From the cell containing the given text, extract its center point as [x, y] coordinate. 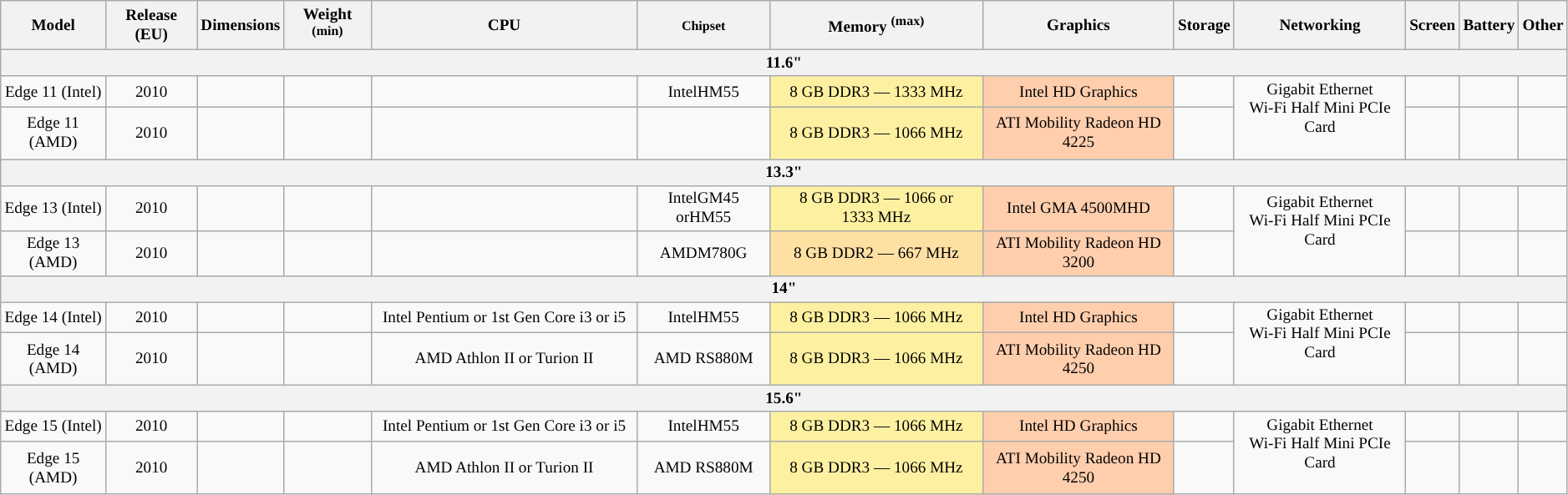
Other [1543, 25]
ATI Mobility Radeon HD 3200 [1078, 253]
Edge 11 (AMD) [53, 134]
Screen [1433, 25]
Release (EU) [152, 25]
Chipset [703, 25]
8 GB DDR2 — 667 MHz [875, 253]
11.6" [784, 63]
AMDM780G [703, 253]
Storage [1204, 25]
Model [53, 25]
IntelGM45 orHM55 [703, 208]
Memory (max) [875, 25]
Edge 14 (Intel) [53, 317]
15.6" [784, 398]
14" [784, 289]
Edge 13 (AMD) [53, 253]
Edge 11 (Intel) [53, 92]
Dimensions [241, 25]
ATI Mobility Radeon HD 4225 [1078, 134]
Networking [1320, 25]
Edge 15 (Intel) [53, 427]
Graphics [1078, 25]
Edge 15 (AMD) [53, 467]
8 GB DDR3 — 1333 MHz [875, 92]
Weight (min) [327, 25]
Edge 14 (AMD) [53, 359]
8 GB DDR3 — 1066 or 1333 MHz [875, 208]
CPU [505, 25]
Battery [1489, 25]
Intel GMA 4500MHD [1078, 208]
13.3" [784, 172]
Edge 13 (Intel) [53, 208]
